Pinpoint the cell where the given text exists, returning its (x, y) midpoint coordinate. 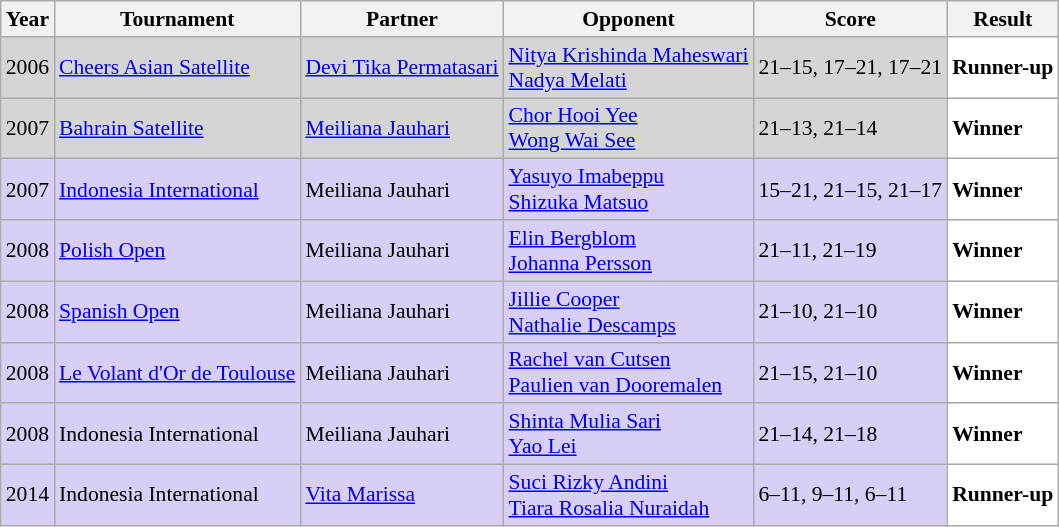
15–21, 21–15, 21–17 (850, 190)
Cheers Asian Satellite (177, 68)
Yasuyo Imabeppu Shizuka Matsuo (629, 190)
Polish Open (177, 250)
Le Volant d'Or de Toulouse (177, 372)
6–11, 9–11, 6–11 (850, 496)
21–11, 21–19 (850, 250)
Result (1002, 19)
Bahrain Satellite (177, 128)
Opponent (629, 19)
Partner (402, 19)
2014 (28, 496)
2006 (28, 68)
Shinta Mulia Sari Yao Lei (629, 434)
Suci Rizky Andini Tiara Rosalia Nuraidah (629, 496)
Nitya Krishinda Maheswari Nadya Melati (629, 68)
Chor Hooi Yee Wong Wai See (629, 128)
Year (28, 19)
21–15, 17–21, 17–21 (850, 68)
21–10, 21–10 (850, 312)
Score (850, 19)
Vita Marissa (402, 496)
Devi Tika Permatasari (402, 68)
Rachel van Cutsen Paulien van Dooremalen (629, 372)
Tournament (177, 19)
Spanish Open (177, 312)
Jillie Cooper Nathalie Descamps (629, 312)
Elin Bergblom Johanna Persson (629, 250)
21–14, 21–18 (850, 434)
21–13, 21–14 (850, 128)
21–15, 21–10 (850, 372)
